Locate the cell with the specified text and output its (x, y) center coordinate. 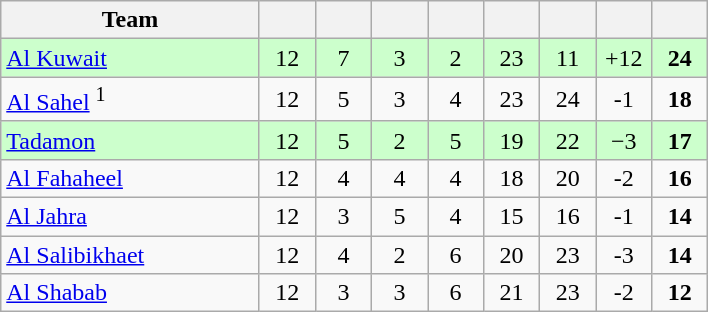
11 (568, 58)
21 (512, 293)
Al Salibikhaet (130, 255)
Tadamon (130, 140)
Team (130, 20)
19 (512, 140)
+12 (624, 58)
-3 (624, 255)
7 (343, 58)
Al Fahaheel (130, 178)
Al Sahel 1 (130, 100)
22 (568, 140)
Al Shabab (130, 293)
−3 (624, 140)
Al Jahra (130, 217)
17 (680, 140)
15 (512, 217)
Al Kuwait (130, 58)
